Scan for the cell matching the given text and deliver its [X, Y] coordinate at center. 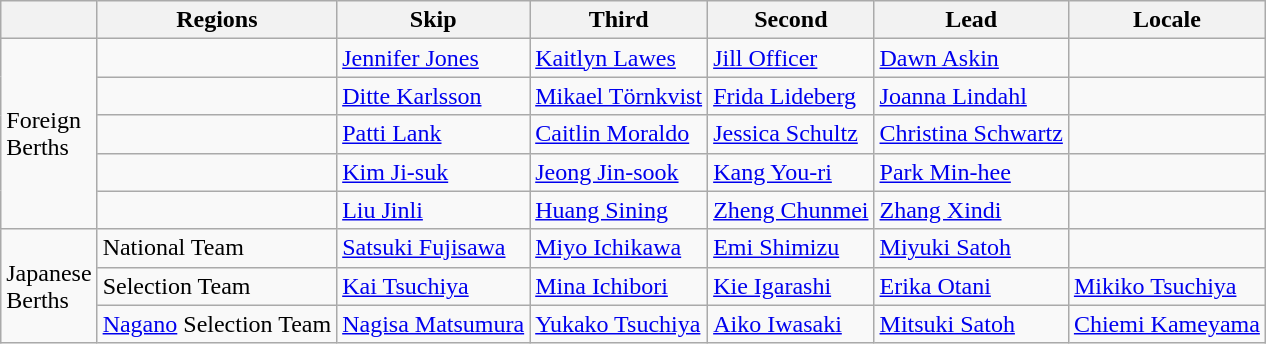
Jennifer Jones [434, 58]
Frida Lideberg [791, 96]
Emi Shimizu [791, 248]
Selection Team [217, 286]
Japanese Berths [49, 286]
Mina Ichibori [619, 286]
Locale [1166, 20]
Miyuki Satoh [971, 248]
National Team [217, 248]
Jessica Schultz [791, 134]
Kim Ji-suk [434, 172]
Zheng Chunmei [791, 210]
Foreign Berths [49, 134]
Miyo Ichikawa [619, 248]
Skip [434, 20]
Kai Tsuchiya [434, 286]
Ditte Karlsson [434, 96]
Jeong Jin-sook [619, 172]
Third [619, 20]
Jill Officer [791, 58]
Aiko Iwasaki [791, 324]
Mikael Törnkvist [619, 96]
Yukako Tsuchiya [619, 324]
Zhang Xindi [971, 210]
Second [791, 20]
Huang Sining [619, 210]
Regions [217, 20]
Dawn Askin [971, 58]
Kie Igarashi [791, 286]
Erika Otani [971, 286]
Christina Schwartz [971, 134]
Nagisa Matsumura [434, 324]
Patti Lank [434, 134]
Kang You-ri [791, 172]
Lead [971, 20]
Mikiko Tsuchiya [1166, 286]
Kaitlyn Lawes [619, 58]
Liu Jinli [434, 210]
Mitsuki Satoh [971, 324]
Satsuki Fujisawa [434, 248]
Nagano Selection Team [217, 324]
Chiemi Kameyama [1166, 324]
Caitlin Moraldo [619, 134]
Joanna Lindahl [971, 96]
Park Min-hee [971, 172]
